Return the [X, Y] coordinate for the center point of the cell that contains the specified text.  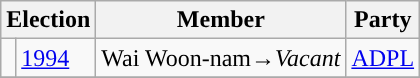
Party [383, 20]
Election [48, 20]
1994 [56, 58]
Member [221, 20]
Wai Woon-nam→Vacant [221, 58]
ADPL [383, 58]
